From the cell containing the given text, extract its center point as (x, y) coordinate. 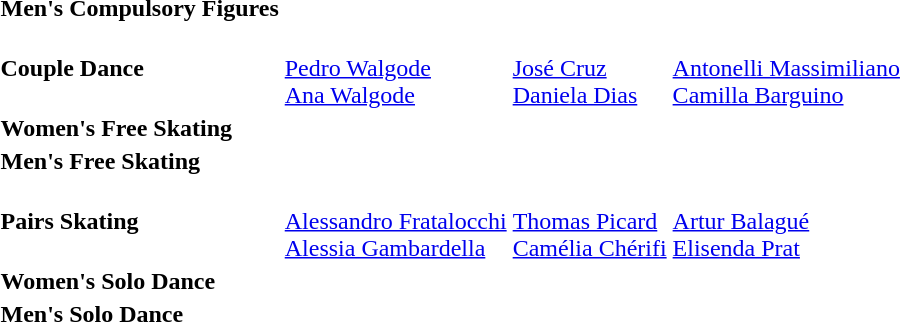
Thomas Picard Camélia Chérifi (590, 221)
Pedro Walgode Ana Walgode (396, 68)
José Cruz Daniela Dias (590, 68)
Alessandro Fratalocchi Alessia Gambardella (396, 221)
